Find where the given text appears and provide that cell's center as [X, Y] coordinate. 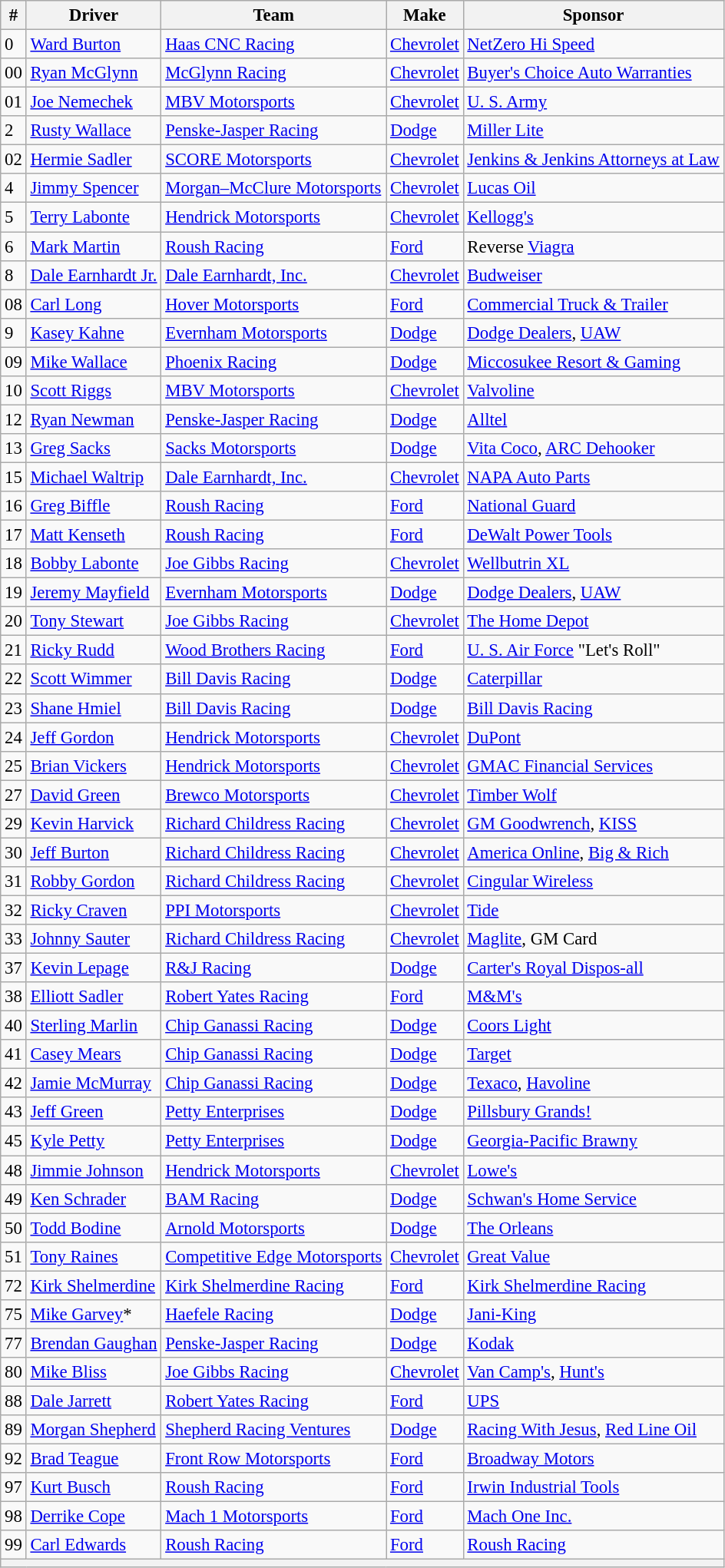
Wood Brothers Racing [273, 650]
Derrike Cope [94, 1517]
00 [14, 73]
10 [14, 391]
Kevin Harvick [94, 824]
GMAC Financial Services [593, 766]
08 [14, 304]
Caterpillar [593, 680]
Kellogg's [593, 217]
Arnold Motorsports [273, 1228]
Buyer's Choice Auto Warranties [593, 73]
Hover Motorsports [273, 304]
Kyle Petty [94, 1141]
Miccosukee Resort & Gaming [593, 362]
Tony Stewart [94, 621]
Matt Kenseth [94, 535]
Great Value [593, 1256]
80 [14, 1372]
Competitive Edge Motorsports [273, 1256]
Target [593, 1054]
Ken Schrader [94, 1199]
51 [14, 1256]
Irwin Industrial Tools [593, 1487]
75 [14, 1315]
DeWalt Power Tools [593, 535]
38 [14, 997]
0 [14, 45]
Joe Nemechek [94, 102]
43 [14, 1113]
Phoenix Racing [273, 362]
31 [14, 882]
Budweiser [593, 275]
Shepherd Racing Ventures [273, 1430]
19 [14, 593]
18 [14, 564]
42 [14, 1083]
Carl Long [94, 304]
Reverse Viagra [593, 246]
Kodak [593, 1343]
Broadway Motors [593, 1459]
89 [14, 1430]
Timber Wolf [593, 795]
# [14, 15]
29 [14, 824]
25 [14, 766]
4 [14, 188]
McGlynn Racing [273, 73]
37 [14, 968]
Alltel [593, 419]
98 [14, 1517]
Georgia-Pacific Brawny [593, 1141]
40 [14, 1026]
8 [14, 275]
Kurt Busch [94, 1487]
Jeremy Mayfield [94, 593]
Kasey Kahne [94, 332]
Sterling Marlin [94, 1026]
Commercial Truck & Trailer [593, 304]
BAM Racing [273, 1199]
Brad Teague [94, 1459]
Schwan's Home Service [593, 1199]
Kirk Shelmerdine [94, 1285]
32 [14, 910]
Coors Light [593, 1026]
Wellbutrin XL [593, 564]
97 [14, 1487]
92 [14, 1459]
6 [14, 246]
Jeff Gordon [94, 737]
U. S. Army [593, 102]
2 [14, 131]
Morgan Shepherd [94, 1430]
72 [14, 1285]
Elliott Sadler [94, 997]
Team [273, 15]
Ricky Craven [94, 910]
Carl Edwards [94, 1545]
Carter's Royal Dispos-all [593, 968]
Casey Mears [94, 1054]
24 [14, 737]
Haas CNC Racing [273, 45]
Jani-King [593, 1315]
Haefele Racing [273, 1315]
Tide [593, 910]
PPI Motorsports [273, 910]
Greg Biffle [94, 506]
NAPA Auto Parts [593, 477]
Ward Burton [94, 45]
Jamie McMurray [94, 1083]
33 [14, 939]
01 [14, 102]
Make [425, 15]
Mach 1 Motorsports [273, 1517]
Brewco Motorsports [273, 795]
Ryan McGlynn [94, 73]
Jimmy Spencer [94, 188]
DuPont [593, 737]
Robby Gordon [94, 882]
Bobby Labonte [94, 564]
Brian Vickers [94, 766]
Tony Raines [94, 1256]
16 [14, 506]
27 [14, 795]
50 [14, 1228]
U. S. Air Force "Let's Roll" [593, 650]
UPS [593, 1401]
The Home Depot [593, 621]
Dale Jarrett [94, 1401]
45 [14, 1141]
Van Camp's, Hunt's [593, 1372]
The Orleans [593, 1228]
Vita Coco, ARC Dehooker [593, 448]
Mach One Inc. [593, 1517]
National Guard [593, 506]
Mike Wallace [94, 362]
M&M's [593, 997]
Michael Waltrip [94, 477]
22 [14, 680]
Lucas Oil [593, 188]
Shane Hmiel [94, 708]
Maglite, GM Card [593, 939]
21 [14, 650]
30 [14, 852]
Mike Bliss [94, 1372]
Todd Bodine [94, 1228]
David Green [94, 795]
Greg Sacks [94, 448]
Johnny Sauter [94, 939]
Terry Labonte [94, 217]
48 [14, 1170]
20 [14, 621]
Cingular Wireless [593, 882]
9 [14, 332]
Pillsbury Grands! [593, 1113]
Dale Earnhardt Jr. [94, 275]
5 [14, 217]
23 [14, 708]
Front Row Motorsports [273, 1459]
13 [14, 448]
88 [14, 1401]
Racing With Jesus, Red Line Oil [593, 1430]
12 [14, 419]
41 [14, 1054]
Rusty Wallace [94, 131]
Jeff Burton [94, 852]
09 [14, 362]
Ryan Newman [94, 419]
99 [14, 1545]
Mark Martin [94, 246]
GM Goodwrench, KISS [593, 824]
Hermie Sadler [94, 160]
49 [14, 1199]
Lowe's [593, 1170]
SCORE Motorsports [273, 160]
Miller Lite [593, 131]
America Online, Big & Rich [593, 852]
Brendan Gaughan [94, 1343]
15 [14, 477]
17 [14, 535]
Texaco, Havoline [593, 1083]
Sacks Motorsports [273, 448]
77 [14, 1343]
Jeff Green [94, 1113]
Sponsor [593, 15]
Driver [94, 15]
Jenkins & Jenkins Attorneys at Law [593, 160]
Scott Wimmer [94, 680]
Kevin Lepage [94, 968]
Scott Riggs [94, 391]
Mike Garvey* [94, 1315]
Jimmie Johnson [94, 1170]
Ricky Rudd [94, 650]
R&J Racing [273, 968]
02 [14, 160]
Morgan–McClure Motorsports [273, 188]
NetZero Hi Speed [593, 45]
Valvoline [593, 391]
